Scan for the cell matching the given text and deliver its [x, y] coordinate at center. 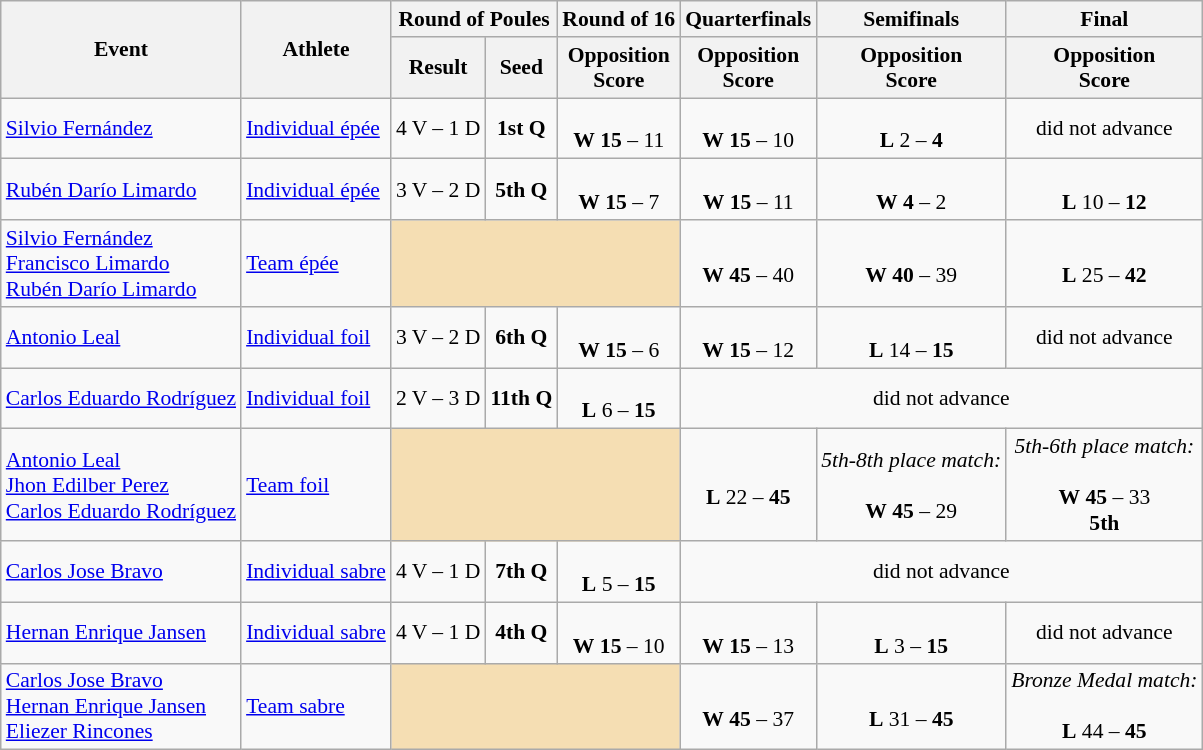
Carlos Eduardo Rodríguez [121, 398]
Team foil [316, 485]
W 15 – 13 [748, 632]
4th Q [521, 632]
2 V – 3 D [438, 398]
Round of 16 [618, 19]
Quarterfinals [748, 19]
L 14 – 15 [911, 338]
Silvio FernándezFrancisco LimardoRubén Darío Limardo [121, 264]
Semifinals [911, 19]
Antonio LealJhon Edilber PerezCarlos Eduardo Rodríguez [121, 485]
L 31 – 45 [911, 706]
11th Q [521, 398]
Team épée [316, 264]
5th-8th place match:W 45 – 29 [911, 485]
W 45 – 37 [748, 706]
L 2 – 4 [911, 128]
Team sabre [316, 706]
W 15 – 12 [748, 338]
Round of Poules [474, 19]
7th Q [521, 572]
Seed [521, 68]
W 45 – 40 [748, 264]
L 10 – 12 [1104, 190]
L 25 – 42 [1104, 264]
5th Q [521, 190]
Rubén Darío Limardo [121, 190]
L 22 – 45 [748, 485]
Hernan Enrique Jansen [121, 632]
Athlete [316, 50]
5th-6th place match:W 45 – 335th [1104, 485]
Carlos Jose BravoHernan Enrique JansenEliezer Rincones [121, 706]
Bronze Medal match:L 44 – 45 [1104, 706]
Silvio Fernández [121, 128]
L 6 – 15 [618, 398]
1st Q [521, 128]
L 5 – 15 [618, 572]
W 40 – 39 [911, 264]
6th Q [521, 338]
Final [1104, 19]
W 15 – 6 [618, 338]
W 4 – 2 [911, 190]
W 15 – 7 [618, 190]
Event [121, 50]
Carlos Jose Bravo [121, 572]
Antonio Leal [121, 338]
L 3 – 15 [911, 632]
Result [438, 68]
